From the cell containing the given text, extract its center point as [X, Y] coordinate. 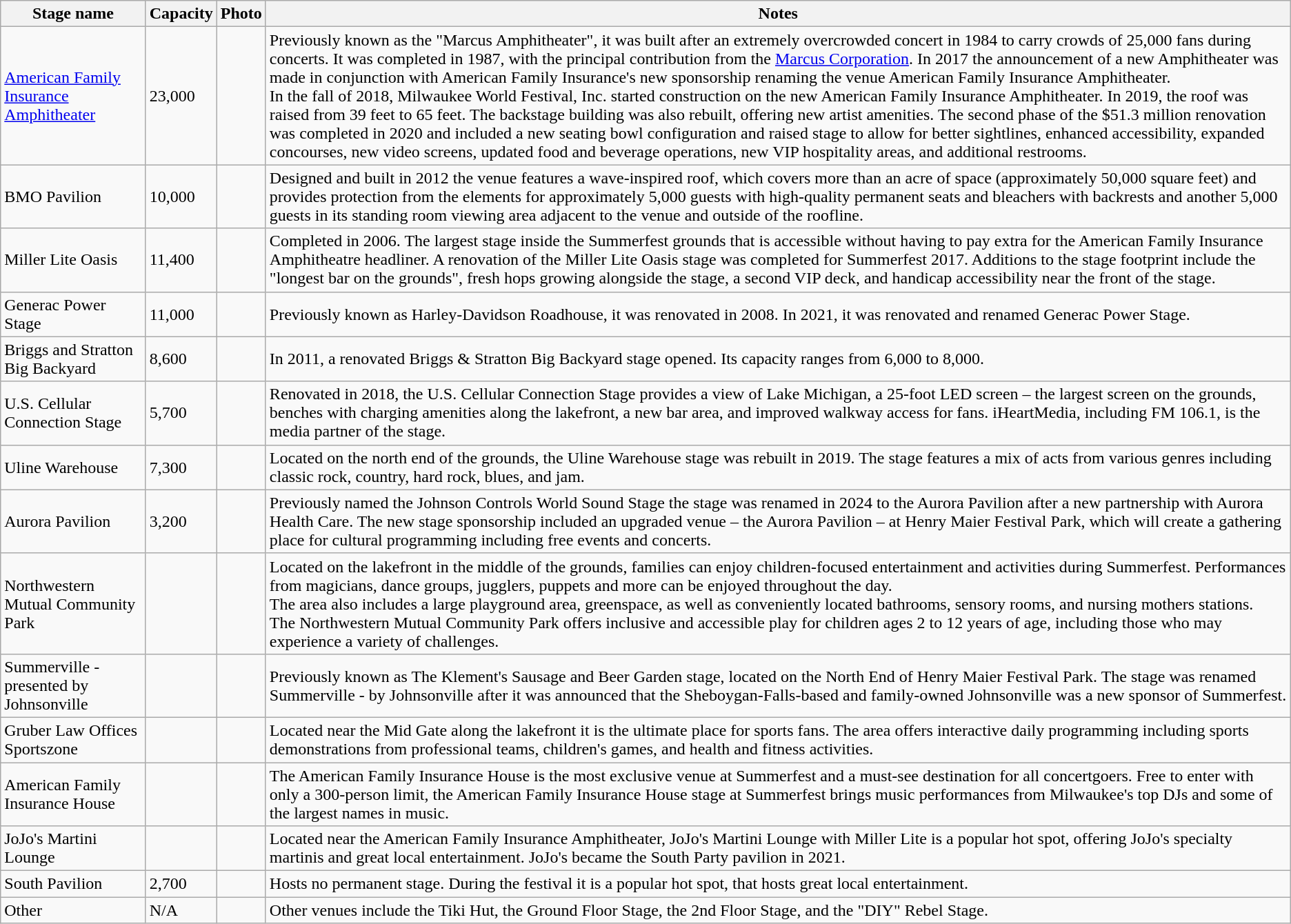
7,300 [181, 468]
Hosts no permanent stage. During the festival it is a popular hot spot, that hosts great local entertainment. [778, 884]
BMO Pavilion [73, 197]
Photo [241, 14]
U.S. Cellular Connection Stage [73, 413]
Northwestern Mutual Community Park [73, 603]
South Pavilion [73, 884]
American Family Insurance House [73, 794]
Notes [778, 14]
23,000 [181, 96]
3,200 [181, 521]
Other venues include the Tiki Hut, the Ground Floor Stage, the 2nd Floor Stage, and the "DIY" Rebel Stage. [778, 910]
In 2011, a renovated Briggs & Stratton Big Backyard stage opened. Its capacity ranges from 6,000 to 8,000. [778, 359]
11,400 [181, 260]
2,700 [181, 884]
10,000 [181, 197]
Gruber Law Offices Sportszone [73, 739]
8,600 [181, 359]
Previously known as Harley-Davidson Roadhouse, it was renovated in 2008. In 2021, it was renovated and renamed Generac Power Stage. [778, 314]
Aurora Pavilion [73, 521]
N/A [181, 910]
Miller Lite Oasis [73, 260]
Uline Warehouse [73, 468]
11,000 [181, 314]
American Family Insurance Amphitheater [73, 96]
Other [73, 910]
Stage name [73, 14]
5,700 [181, 413]
JoJo's Martini Lounge [73, 848]
Generac Power Stage [73, 314]
Summerville - presented by Johnsonville [73, 685]
Capacity [181, 14]
Briggs and Stratton Big Backyard [73, 359]
